Return (x, y) of the center of cell containing provided text 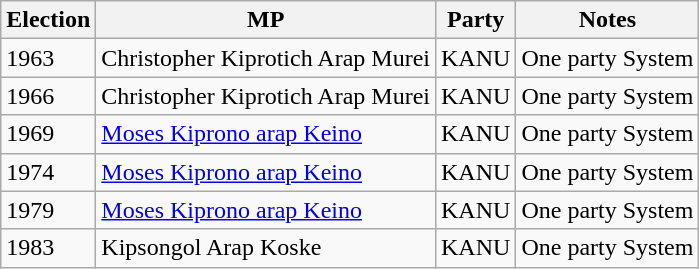
Kipsongol Arap Koske (266, 248)
1979 (48, 210)
1974 (48, 172)
1963 (48, 58)
1969 (48, 134)
Election (48, 20)
Party (475, 20)
Notes (608, 20)
1966 (48, 96)
1983 (48, 248)
MP (266, 20)
